Determine the [X, Y] coordinate at the center of the cell enclosing the given text.  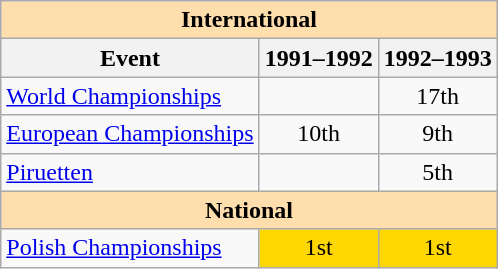
5th [438, 172]
17th [438, 96]
Event [130, 58]
1992–1993 [438, 58]
Polish Championships [130, 248]
Piruetten [130, 172]
9th [438, 134]
10th [318, 134]
National [249, 210]
International [249, 20]
European Championships [130, 134]
World Championships [130, 96]
1991–1992 [318, 58]
